Pinpoint the cell where the given text exists, returning its [X, Y] midpoint coordinate. 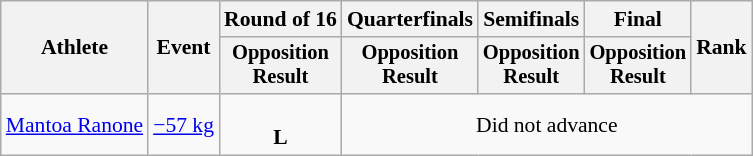
Mantoa Ranone [74, 124]
Round of 16 [280, 19]
Final [638, 19]
Did not advance [547, 124]
Event [184, 48]
Athlete [74, 48]
Rank [722, 48]
Quarterfinals [410, 19]
−57 kg [184, 124]
L [280, 124]
Semifinals [532, 19]
